Determine the (X, Y) coordinate at the center of the cell enclosing the given text.  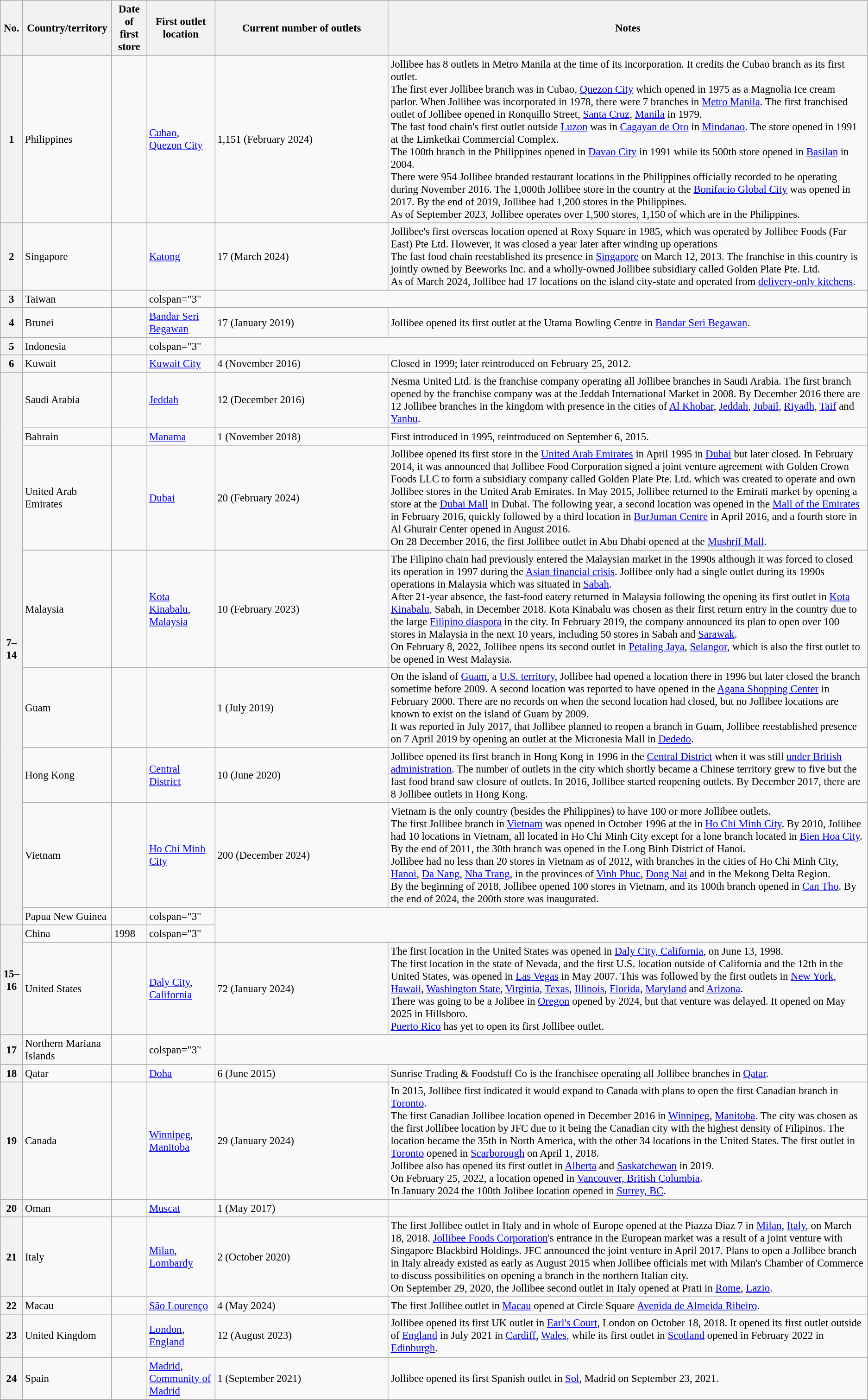
4 (May 2024) (302, 1306)
21 (12, 1257)
12 (August 2023) (302, 1336)
200 (December 2024) (302, 855)
Kuwait City (181, 364)
Macau (67, 1306)
2 (12, 257)
Jeddah (181, 400)
2 (October 2020) (302, 1257)
Muscat (181, 1209)
Doha (181, 1074)
Country/territory (67, 28)
Ho Chi Minh City (181, 855)
Guam (67, 707)
Milan, Lombardy (181, 1257)
17 (12, 1050)
Jollibee opened its first outlet at the Utama Bowling Centre in Bandar Seri Begawan. (628, 323)
Closed in 1999; later reintroduced on February 25, 2012. (628, 364)
United Arab Emirates (67, 498)
Dubai (181, 498)
United Kingdom (67, 1336)
Italy (67, 1257)
10 (February 2023) (302, 609)
Sunrise Trading & Foodstuff Co is the franchisee operating all Jollibee branches in Qatar. (628, 1074)
First introduced in 1995, reintroduced on September 6, 2015. (628, 437)
No. (12, 28)
Hong Kong (67, 775)
Manama (181, 437)
Madrid, Community of Madrid (181, 1378)
18 (12, 1074)
72 (January 2024) (302, 988)
The first Jollibee outlet in Macau opened at Circle Square Avenida de Almeida Ribeiro. (628, 1306)
22 (12, 1306)
Northern Mariana Islands (67, 1050)
17 (January 2019) (302, 323)
First outlet location (181, 28)
London, England (181, 1336)
20 (12, 1209)
1 (July 2019) (302, 707)
15–16 (12, 980)
Saudi Arabia (67, 400)
4 (12, 323)
Daly City, California (181, 988)
Vietnam (67, 855)
Notes (628, 28)
Jollibee opened its first Spanish outlet in Sol, Madrid on September 23, 2021. (628, 1378)
1 (May 2017) (302, 1209)
6 (June 2015) (302, 1074)
United States (67, 988)
17 (March 2024) (302, 257)
19 (12, 1141)
Canada (67, 1141)
24 (12, 1378)
Date of first store (129, 28)
Malaysia (67, 609)
1 (November 2018) (302, 437)
Bandar Seri Begawan (181, 323)
Bahrain (67, 437)
Spain (67, 1378)
Current number of outlets (302, 28)
Indonesia (67, 347)
Central District (181, 775)
1 (September 2021) (302, 1378)
6 (12, 364)
23 (12, 1336)
29 (January 2024) (302, 1141)
20 (February 2024) (302, 498)
Papua New Guinea (67, 916)
1998 (129, 934)
São Lourenço (181, 1306)
China (67, 934)
Winnipeg, Manitoba (181, 1141)
1,151 (February 2024) (302, 139)
Cubao, Quezon City (181, 139)
Kuwait (67, 364)
1 (12, 139)
Kota Kinabalu, Malaysia (181, 609)
5 (12, 347)
Katong (181, 257)
4 (November 2016) (302, 364)
Qatar (67, 1074)
3 (12, 299)
Philippines (67, 139)
7–14 (12, 649)
12 (December 2016) (302, 400)
Oman (67, 1209)
Taiwan (67, 299)
Singapore (67, 257)
Brunei (67, 323)
10 (June 2020) (302, 775)
